Output the [X, Y] coordinate of the center of the cell containing the given text.  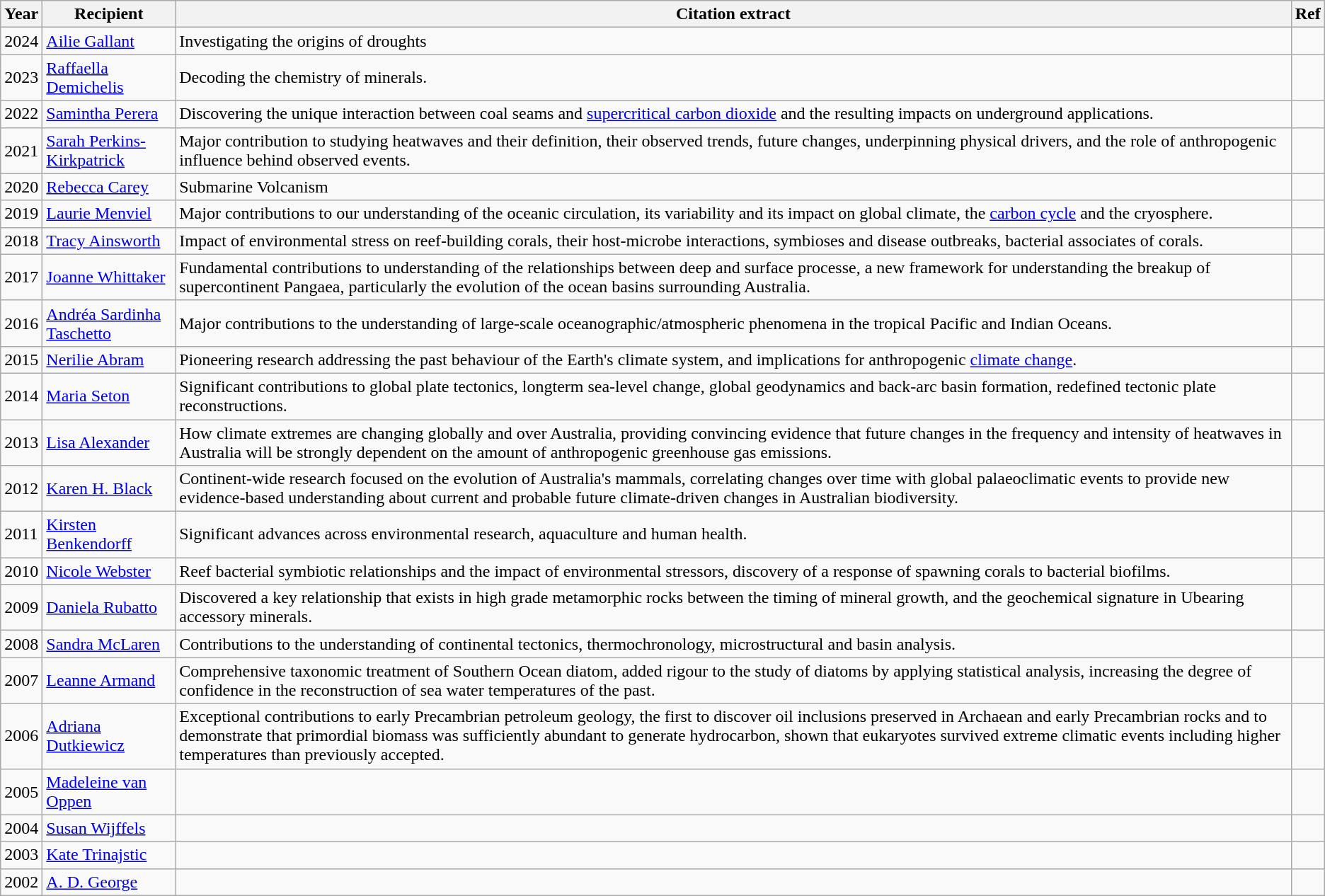
Andréa Sardinha Taschetto [109, 323]
Maria Seton [109, 396]
Contributions to the understanding of continental tectonics, thermochronology, microstructural and basin analysis. [733, 644]
Tracy Ainsworth [109, 241]
2006 [21, 736]
2016 [21, 323]
Discovering the unique interaction between coal seams and supercritical carbon dioxide and the resulting impacts on underground applications. [733, 114]
2022 [21, 114]
Pioneering research addressing the past behaviour of the Earth's climate system, and implications for anthropogenic climate change. [733, 360]
2014 [21, 396]
2012 [21, 488]
Daniela Rubatto [109, 607]
Kate Trinajstic [109, 855]
Reef bacterial symbiotic relationships and the impact of environmental stressors, discovery of a response of spawning corals to bacterial biofilms. [733, 571]
Leanne Armand [109, 681]
Ailie Gallant [109, 41]
Kirsten Benkendorff [109, 535]
Nicole Webster [109, 571]
Susan Wijffels [109, 828]
2011 [21, 535]
2007 [21, 681]
2003 [21, 855]
Raffaella Demichelis [109, 78]
Sandra McLaren [109, 644]
Lisa Alexander [109, 442]
Ref [1308, 14]
2024 [21, 41]
Madeleine van Oppen [109, 791]
Nerilie Abram [109, 360]
2019 [21, 214]
2023 [21, 78]
A. D. George [109, 882]
2020 [21, 187]
2015 [21, 360]
2004 [21, 828]
Joanne Whittaker [109, 277]
Submarine Volcanism [733, 187]
2010 [21, 571]
Adriana Dutkiewicz [109, 736]
2005 [21, 791]
Sarah Perkins-Kirkpatrick [109, 150]
Recipient [109, 14]
Samintha Perera [109, 114]
2018 [21, 241]
2009 [21, 607]
2017 [21, 277]
Laurie Menviel [109, 214]
Rebecca Carey [109, 187]
Decoding the chemistry of minerals. [733, 78]
Significant advances across environmental research, aquaculture and human health. [733, 535]
2021 [21, 150]
Karen H. Black [109, 488]
Major contributions to the understanding of large-scale oceanographic/atmospheric phenomena in the tropical Pacific and Indian Oceans. [733, 323]
2008 [21, 644]
2013 [21, 442]
Year [21, 14]
Investigating the origins of droughts [733, 41]
Citation extract [733, 14]
2002 [21, 882]
